From the cell containing the given text, extract its center point as [x, y] coordinate. 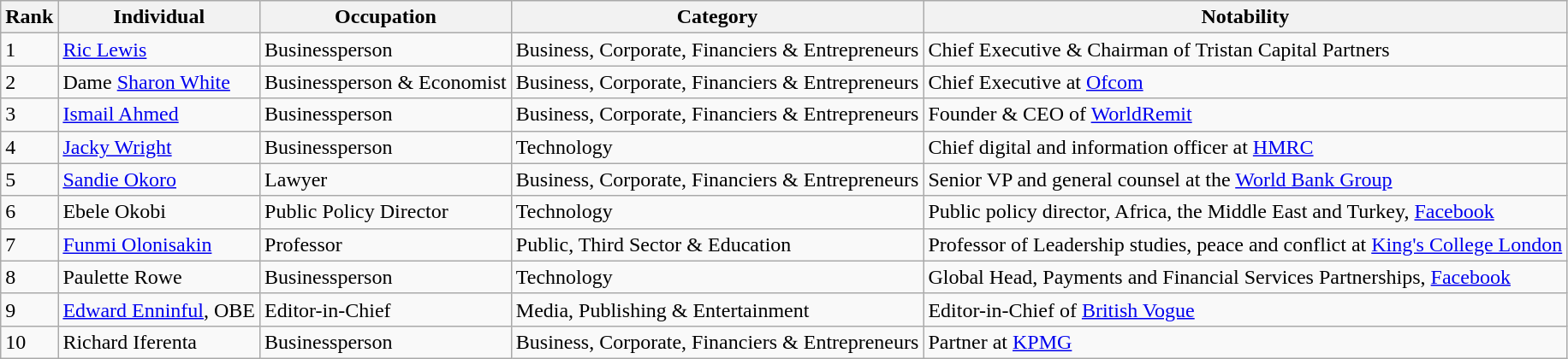
5 [29, 179]
8 [29, 277]
Ismail Ahmed [159, 115]
Sandie Okoro [159, 179]
Global Head, Payments and Financial Services Partnerships, Facebook [1245, 277]
Editor-in-Chief of British Vogue [1245, 309]
Chief Executive at Ofcom [1245, 82]
Edward Enninful, OBE [159, 309]
Rank [29, 17]
Funmi Olonisakin [159, 244]
Editor-in-Chief [386, 309]
Ric Lewis [159, 50]
Media, Publishing & Entertainment [717, 309]
Paulette Rowe [159, 277]
Notability [1245, 17]
10 [29, 342]
Chief digital and information officer at HMRC [1245, 147]
Jacky Wright [159, 147]
Partner at KPMG [1245, 342]
Founder & CEO of WorldRemit [1245, 115]
9 [29, 309]
Public, Third Sector & Education [717, 244]
2 [29, 82]
Occupation [386, 17]
Businessperson & Economist [386, 82]
Category [717, 17]
Public policy director, Africa, the Middle East and Turkey, Facebook [1245, 212]
Chief Executive & Chairman of Tristan Capital Partners [1245, 50]
Individual [159, 17]
Dame Sharon White [159, 82]
7 [29, 244]
1 [29, 50]
6 [29, 212]
3 [29, 115]
Richard Iferenta [159, 342]
Senior VP and general counsel at the World Bank Group [1245, 179]
Professor [386, 244]
Public Policy Director [386, 212]
4 [29, 147]
Professor of Leadership studies, peace and conflict at King's College London [1245, 244]
Lawyer [386, 179]
Ebele Okobi [159, 212]
